For the text-containing cell, return its midpoint in (X, Y) coordinate format. 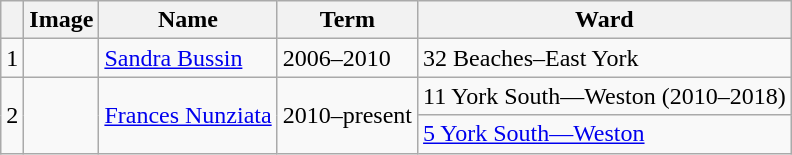
Ward (605, 20)
Sandra Bussin (188, 58)
2 (12, 115)
11 York South—Weston (2010–2018) (605, 96)
Frances Nunziata (188, 115)
32 Beaches–East York (605, 58)
2006–2010 (347, 58)
2010–present (347, 115)
1 (12, 58)
Term (347, 20)
5 York South—Weston (605, 134)
Name (188, 20)
Image (62, 20)
